Pinpoint the cell where the given text exists, returning its [X, Y] midpoint coordinate. 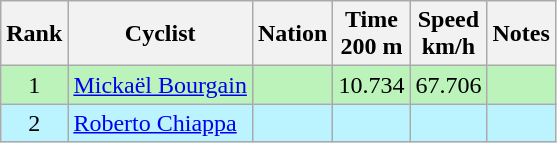
10.734 [372, 85]
Time200 m [372, 34]
Cyclist [160, 34]
Nation [292, 34]
Roberto Chiappa [160, 123]
Notes [521, 34]
Rank [34, 34]
Speedkm/h [448, 34]
1 [34, 85]
2 [34, 123]
Mickaël Bourgain [160, 85]
67.706 [448, 85]
